Output the (x, y) coordinate of the center of the cell containing the given text.  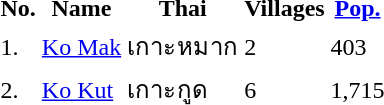
เกาะหมาก (183, 46)
Ko Mak (81, 46)
2 (284, 46)
